Determine the (x, y) coordinate at the center of the cell enclosing the given text.  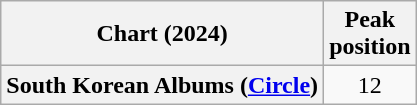
12 (370, 85)
Peakposition (370, 34)
Chart (2024) (162, 34)
South Korean Albums (Circle) (162, 85)
